Determine the (X, Y) coordinate at the center of the cell enclosing the given text.  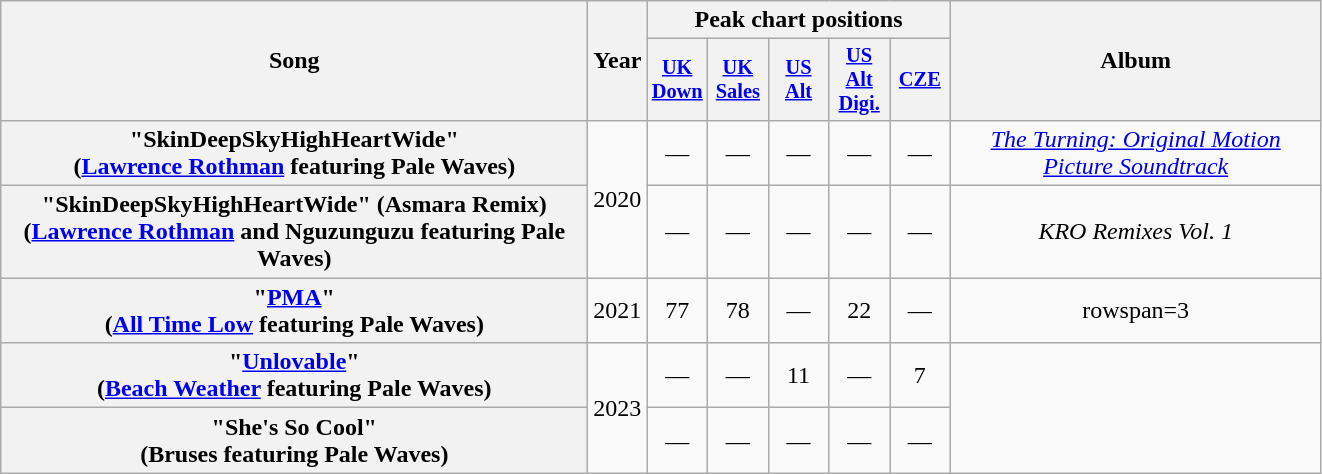
77 (678, 310)
78 (738, 310)
UKDown (678, 80)
2023 (618, 408)
"SkinDeepSkyHighHeartWide"(Lawrence Rothman featuring Pale Waves) (294, 152)
KRO Remixes Vol. 1 (1136, 232)
2020 (618, 198)
Year (618, 61)
"She's So Cool"(Bruses featuring Pale Waves) (294, 440)
CZE (920, 80)
11 (798, 376)
2021 (618, 310)
"Unlovable"(Beach Weather featuring Pale Waves) (294, 376)
Song (294, 61)
"SkinDeepSkyHighHeartWide" (Asmara Remix)(Lawrence Rothman and Nguzunguzu featuring Pale Waves) (294, 232)
Peak chart positions (798, 20)
USAlt (798, 80)
"PMA"(All Time Low featuring Pale Waves) (294, 310)
rowspan=3 (1136, 310)
Album (1136, 61)
UKSales (738, 80)
7 (920, 376)
22 (860, 310)
USAltDigi. (860, 80)
The Turning: Original Motion Picture Soundtrack (1136, 152)
